Capture the cell that displays the provided text and extract its (X, Y) central coordinate. 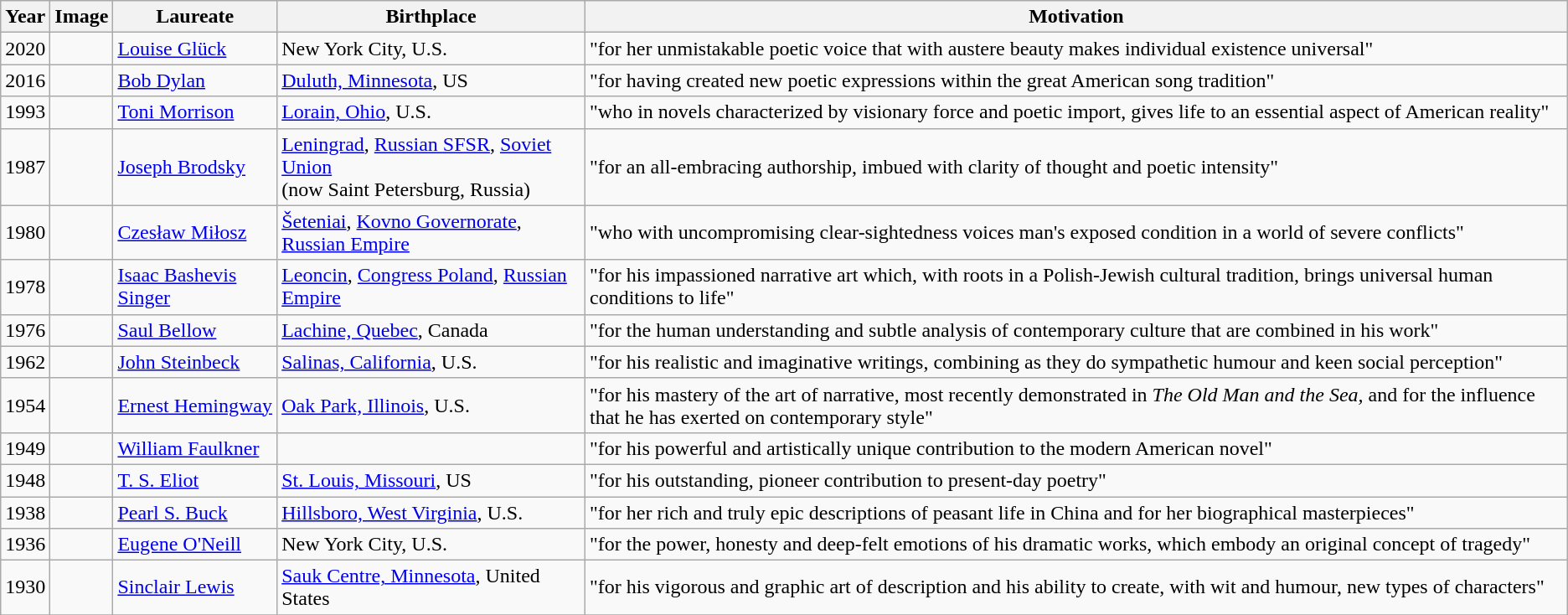
1949 (25, 448)
Czesław Miłosz (195, 233)
"for his vigorous and graphic art of description and his ability to create, with wit and humour, new types of characters" (1077, 588)
1978 (25, 287)
T. S. Eliot (195, 480)
1938 (25, 512)
Saul Bellow (195, 330)
Joseph Brodsky (195, 167)
Hillsboro, West Virginia, U.S. (431, 512)
Leningrad, Russian SFSR, Soviet Union(now Saint Petersburg, Russia) (431, 167)
Motivation (1077, 17)
John Steinbeck (195, 362)
Šeteniai, Kovno Governorate, Russian Empire (431, 233)
Birthplace (431, 17)
Pearl S. Buck (195, 512)
Year (25, 17)
St. Louis, Missouri, US (431, 480)
"for his outstanding, pioneer contribution to present-day poetry" (1077, 480)
Sinclair Lewis (195, 588)
Toni Morrison (195, 112)
Laureate (195, 17)
Oak Park, Illinois, U.S. (431, 406)
1948 (25, 480)
"for his powerful and artistically unique contribution to the modern American novel" (1077, 448)
"for the power, honesty and deep-felt emotions of his dramatic works, which embody an original concept of tragedy" (1077, 545)
Lorain, Ohio, U.S. (431, 112)
Isaac Bashevis Singer (195, 287)
Ernest Hemingway (195, 406)
"for having created new poetic expressions within the great American song tradition" (1077, 80)
Leoncin, Congress Poland, Russian Empire (431, 287)
"for her unmistakable poetic voice that with austere beauty makes individual existence universal" (1077, 49)
Salinas, California, U.S. (431, 362)
1976 (25, 330)
"for an all-embracing authorship, imbued with clarity of thought and poetic intensity" (1077, 167)
Sauk Centre, Minnesota, United States (431, 588)
Image (82, 17)
Louise Glück (195, 49)
2016 (25, 80)
1930 (25, 588)
Duluth, Minnesota, US (431, 80)
2020 (25, 49)
"for his realistic and imaginative writings, combining as they do sympathetic humour and keen social perception" (1077, 362)
"for her rich and truly epic descriptions of peasant life in China and for her biographical masterpieces" (1077, 512)
"for the human understanding and subtle analysis of contemporary culture that are combined in his work" (1077, 330)
1936 (25, 545)
"who in novels characterized by visionary force and poetic import, gives life to an essential aspect of American reality" (1077, 112)
1993 (25, 112)
1962 (25, 362)
1987 (25, 167)
Eugene O'Neill (195, 545)
"for his impassioned narrative art which, with roots in a Polish-Jewish cultural tradition, brings universal human conditions to life" (1077, 287)
Bob Dylan (195, 80)
1980 (25, 233)
Lachine, Quebec, Canada (431, 330)
William Faulkner (195, 448)
1954 (25, 406)
"who with uncompromising clear-sightedness voices man's exposed condition in a world of severe conflicts" (1077, 233)
